Return (x, y) of the center of cell containing provided text 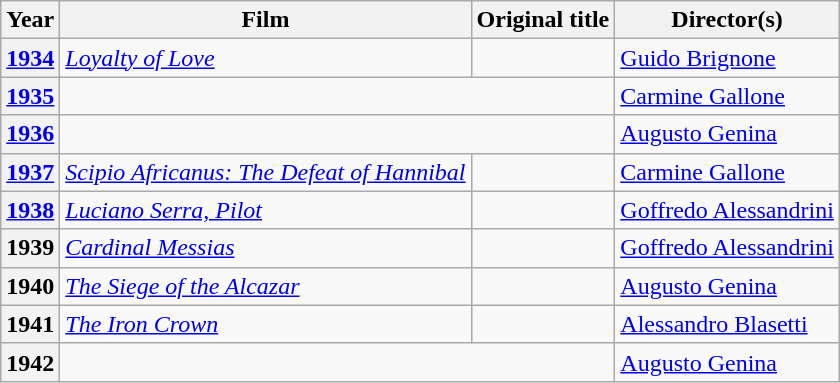
Director(s) (728, 20)
Alessandro Blasetti (728, 324)
1940 (30, 286)
1936 (30, 134)
1941 (30, 324)
1938 (30, 210)
Cardinal Messias (266, 248)
Loyalty of Love (266, 58)
Film (266, 20)
1939 (30, 248)
1935 (30, 96)
Scipio Africanus: The Defeat of Hannibal (266, 172)
The Iron Crown (266, 324)
The Siege of the Alcazar (266, 286)
1937 (30, 172)
Guido Brignone (728, 58)
Original title (543, 20)
1934 (30, 58)
Year (30, 20)
Luciano Serra, Pilot (266, 210)
1942 (30, 362)
